Capture the cell that displays the provided text and extract its [X, Y] central coordinate. 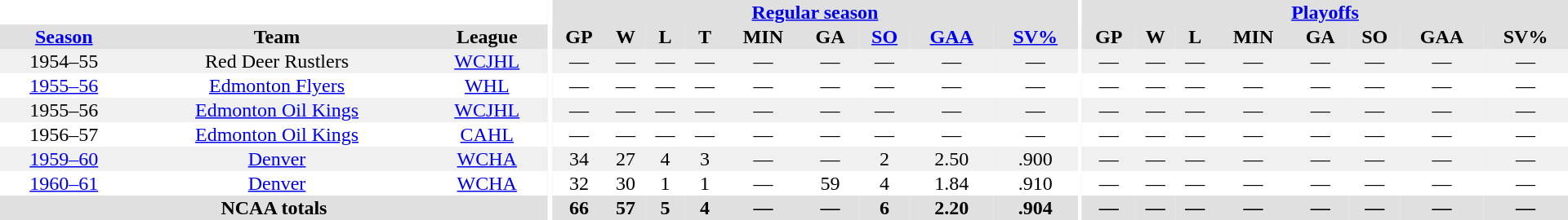
NCAA totals [274, 208]
2.20 [952, 208]
Edmonton Flyers [276, 86]
Playoffs [1325, 12]
CAHL [487, 134]
1.84 [952, 183]
.910 [1036, 183]
Season [64, 37]
.904 [1036, 208]
2.50 [952, 159]
30 [626, 183]
.900 [1036, 159]
Red Deer Rustlers [276, 61]
34 [578, 159]
Team [276, 37]
1956–57 [64, 134]
1960–61 [64, 183]
Regular season [815, 12]
57 [626, 208]
6 [885, 208]
59 [830, 183]
27 [626, 159]
2 [885, 159]
66 [578, 208]
5 [665, 208]
League [487, 37]
1959–60 [64, 159]
32 [578, 183]
1954–55 [64, 61]
T [706, 37]
3 [706, 159]
WHL [487, 86]
